Output the [X, Y] coordinate of the center of the cell containing the given text.  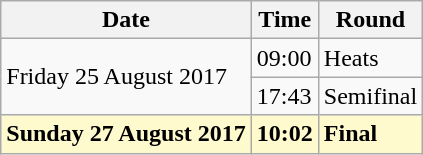
Final [370, 134]
Round [370, 20]
Friday 25 August 2017 [126, 77]
Semifinal [370, 96]
Sunday 27 August 2017 [126, 134]
10:02 [284, 134]
09:00 [284, 58]
Heats [370, 58]
Date [126, 20]
Time [284, 20]
17:43 [284, 96]
